Detect which cell encompasses the target text, then output its [x, y] center coordinate. 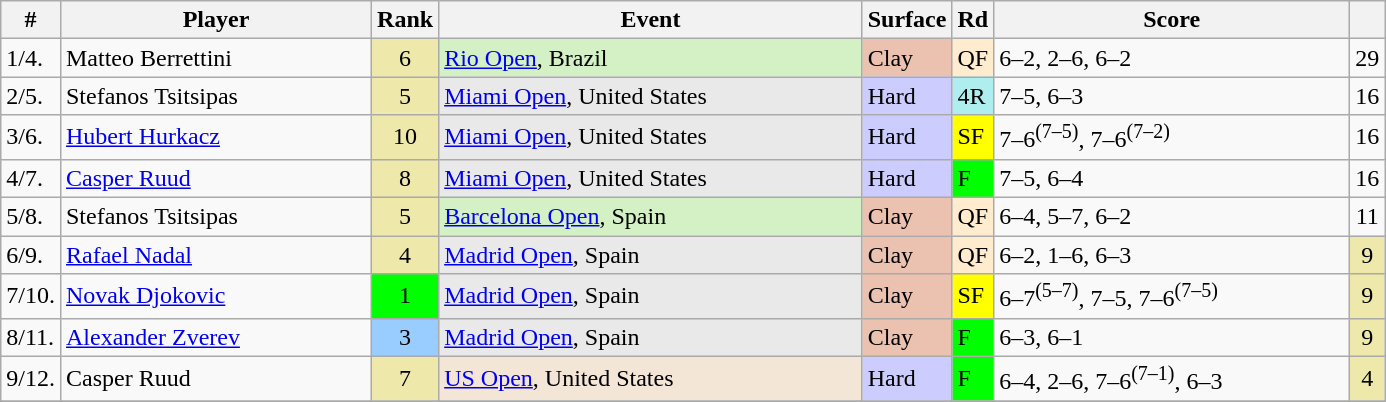
10 [406, 138]
6–2, 1–6, 6–3 [1172, 255]
Score [1172, 20]
7 [406, 378]
Barcelona Open, Spain [651, 217]
Novak Djokovic [216, 296]
Rank [406, 20]
9/12. [31, 378]
Rio Open, Brazil [651, 58]
7/10. [31, 296]
29 [1368, 58]
8/11. [31, 337]
11 [1368, 217]
8 [406, 178]
Alexander Zverev [216, 337]
5/8. [31, 217]
6–4, 2–6, 7–6(7–1), 6–3 [1172, 378]
6–3, 6–1 [1172, 337]
6–7(5–7), 7–5, 7–6(7–5) [1172, 296]
1/4. [31, 58]
6/9. [31, 255]
Player [216, 20]
3 [406, 337]
Rafael Nadal [216, 255]
4R [973, 96]
# [31, 20]
Surface [907, 20]
2/5. [31, 96]
Matteo Berrettini [216, 58]
4/7. [31, 178]
US Open, United States [651, 378]
3/6. [31, 138]
7–6(7–5), 7–6(7–2) [1172, 138]
Rd [973, 20]
6–4, 5–7, 6–2 [1172, 217]
7–5, 6–4 [1172, 178]
1 [406, 296]
Event [651, 20]
7–5, 6–3 [1172, 96]
6–2, 2–6, 6–2 [1172, 58]
Hubert Hurkacz [216, 138]
6 [406, 58]
